Provide the [X, Y] coordinate of the cell's center where the given text is located.  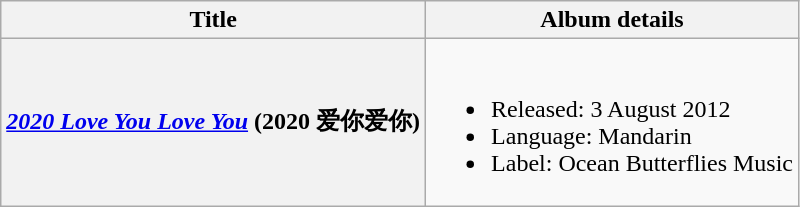
Released: 3 August 2012Language: MandarinLabel: Ocean Butterflies Music [612, 122]
2020 Love You Love You (2020 爱你爱你) [214, 122]
Album details [612, 20]
Title [214, 20]
